Provide the (X, Y) coordinate of the cell's center where the given text is located.  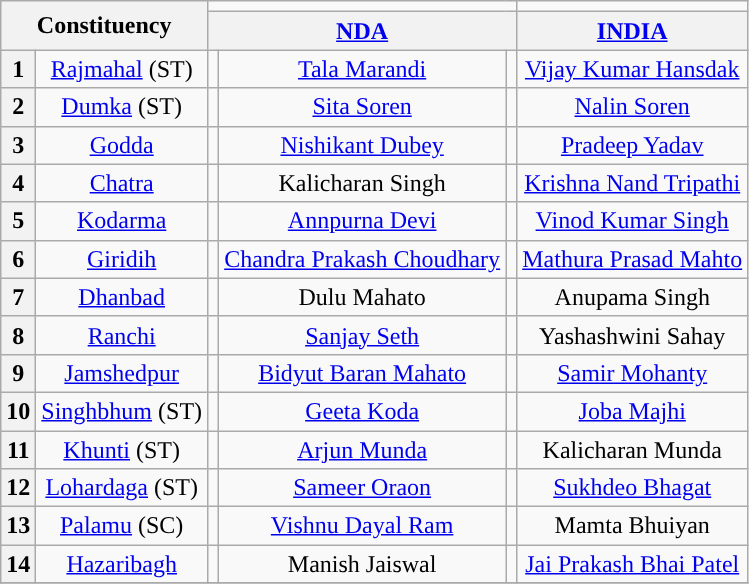
Kalicharan Singh (362, 183)
Arjun Munda (362, 449)
Sanjay Seth (362, 335)
Jamshedpur (122, 373)
Ranchi (122, 335)
Godda (122, 145)
Mathura Prasad Mahto (632, 259)
6 (18, 259)
Sukhdeo Bhagat (632, 488)
Constituency (104, 26)
Palamu (SC) (122, 526)
Joba Majhi (632, 411)
8 (18, 335)
Dhanbad (122, 297)
Chandra Prakash Choudhary (362, 259)
2 (18, 107)
11 (18, 449)
Giridih (122, 259)
Sita Soren (362, 107)
Geeta Koda (362, 411)
14 (18, 564)
Sameer Oraon (362, 488)
12 (18, 488)
INDIA (632, 31)
1 (18, 69)
Hazaribagh (122, 564)
10 (18, 411)
Annpurna Devi (362, 221)
Tala Marandi (362, 69)
7 (18, 297)
3 (18, 145)
Bidyut Baran Mahato (362, 373)
Nishikant Dubey (362, 145)
Pradeep Yadav (632, 145)
Krishna Nand Tripathi (632, 183)
Kodarma (122, 221)
Nalin Soren (632, 107)
Vishnu Dayal Ram (362, 526)
Lohardaga (ST) (122, 488)
Vijay Kumar Hansdak (632, 69)
Jai Prakash Bhai Patel (632, 564)
Kalicharan Munda (632, 449)
Yashashwini Sahay (632, 335)
Khunti (ST) (122, 449)
Rajmahal (ST) (122, 69)
Manish Jaiswal (362, 564)
5 (18, 221)
Samir Mohanty (632, 373)
Singhbhum (ST) (122, 411)
4 (18, 183)
NDA (362, 31)
Dulu Mahato (362, 297)
Vinod Kumar Singh (632, 221)
9 (18, 373)
Mamta Bhuiyan (632, 526)
Anupama Singh (632, 297)
Chatra (122, 183)
13 (18, 526)
Dumka (ST) (122, 107)
